Provide the [x, y] coordinate of the cell's center where the given text is located.  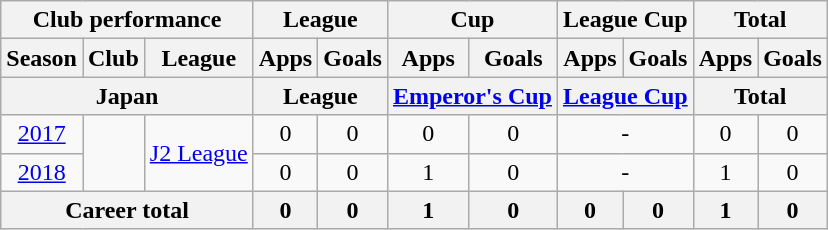
Japan [128, 96]
Club performance [128, 20]
Cup [472, 20]
2018 [42, 172]
2017 [42, 134]
J2 League [198, 153]
Career total [128, 210]
Club [113, 58]
Season [42, 58]
Emperor's Cup [472, 96]
